For the text-containing cell, return its midpoint in [x, y] coordinate format. 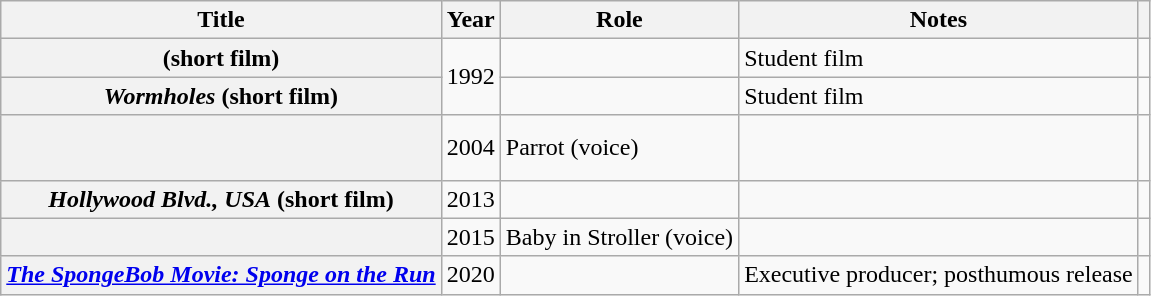
Notes [939, 20]
Year [470, 20]
2020 [470, 275]
Baby in Stroller (voice) [619, 237]
2015 [470, 237]
1992 [470, 77]
2013 [470, 199]
Wormholes (short film) [221, 96]
2004 [470, 148]
Role [619, 20]
Parrot (voice) [619, 148]
Executive producer; posthumous release [939, 275]
Title [221, 20]
Hollywood Blvd., USA (short film) [221, 199]
The SpongeBob Movie: Sponge on the Run [221, 275]
(short film) [221, 58]
